Scan for the cell matching the given text and deliver its [X, Y] coordinate at center. 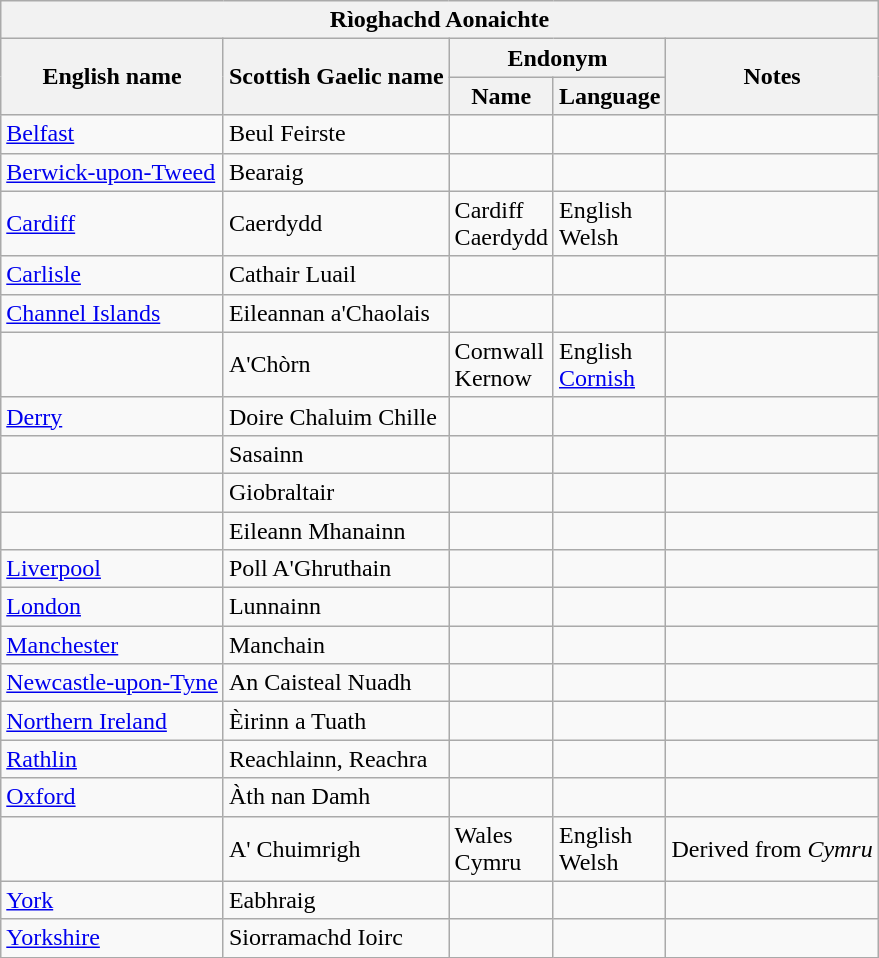
Reachlainn, Reachra [336, 759]
Berwick-upon-Tweed [112, 172]
Rìoghachd Aonaichte [440, 20]
Cathair Luail [336, 275]
Sasainn [336, 454]
Caerdydd [336, 224]
CardiffCaerdydd [501, 224]
Channel Islands [112, 313]
A'Chòrn [336, 364]
London [112, 607]
Derived from Cymru [772, 848]
Àth nan Damh [336, 797]
Bearaig [336, 172]
Liverpool [112, 569]
Oxford [112, 797]
Carlisle [112, 275]
Notes [772, 77]
Rathlin [112, 759]
York [112, 900]
An Caisteal Nuadh [336, 683]
Èirinn a Tuath [336, 721]
CornwallKernow [501, 364]
Language [609, 96]
Manchain [336, 645]
Newcastle-upon-Tyne [112, 683]
Manchester [112, 645]
A' Chuimrigh [336, 848]
EnglishCornish [609, 364]
Belfast [112, 134]
Lunnainn [336, 607]
Northern Ireland [112, 721]
Giobraltair [336, 492]
Poll A'Ghruthain [336, 569]
Yorkshire [112, 938]
Scottish Gaelic name [336, 77]
Derry [112, 416]
Endonym [558, 58]
Cardiff [112, 224]
Eabhraig [336, 900]
WalesCymru [501, 848]
Eileannan a'Chaolais [336, 313]
Beul Feirste [336, 134]
Eileann Mhanainn [336, 531]
English name [112, 77]
Name [501, 96]
Siorramachd Ioirc [336, 938]
Doire Chaluim Chille [336, 416]
